Detect which cell encompasses the target text, then output its (x, y) center coordinate. 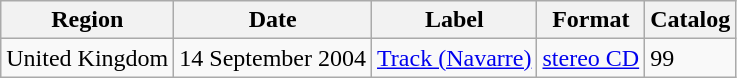
Date (273, 20)
14 September 2004 (273, 58)
Label (454, 20)
stereo CD (591, 58)
Track (Navarre) (454, 58)
Format (591, 20)
United Kingdom (88, 58)
Catalog (690, 20)
99 (690, 58)
Region (88, 20)
